Scan for the cell matching the given text and deliver its (X, Y) coordinate at center. 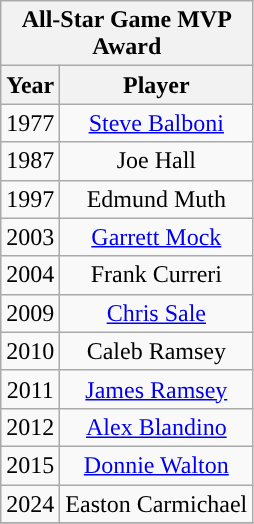
Frank Curreri (156, 275)
1997 (30, 199)
2010 (30, 351)
2009 (30, 313)
2024 (30, 503)
Year (30, 85)
Steve Balboni (156, 123)
2004 (30, 275)
Donnie Walton (156, 465)
2012 (30, 427)
2011 (30, 389)
Alex Blandino (156, 427)
Joe Hall (156, 161)
All-Star Game MVP Award (127, 34)
1987 (30, 161)
Caleb Ramsey (156, 351)
2015 (30, 465)
Easton Carmichael (156, 503)
Player (156, 85)
1977 (30, 123)
2003 (30, 237)
Garrett Mock (156, 237)
Edmund Muth (156, 199)
James Ramsey (156, 389)
Chris Sale (156, 313)
